Capture the cell that displays the provided text and extract its (X, Y) central coordinate. 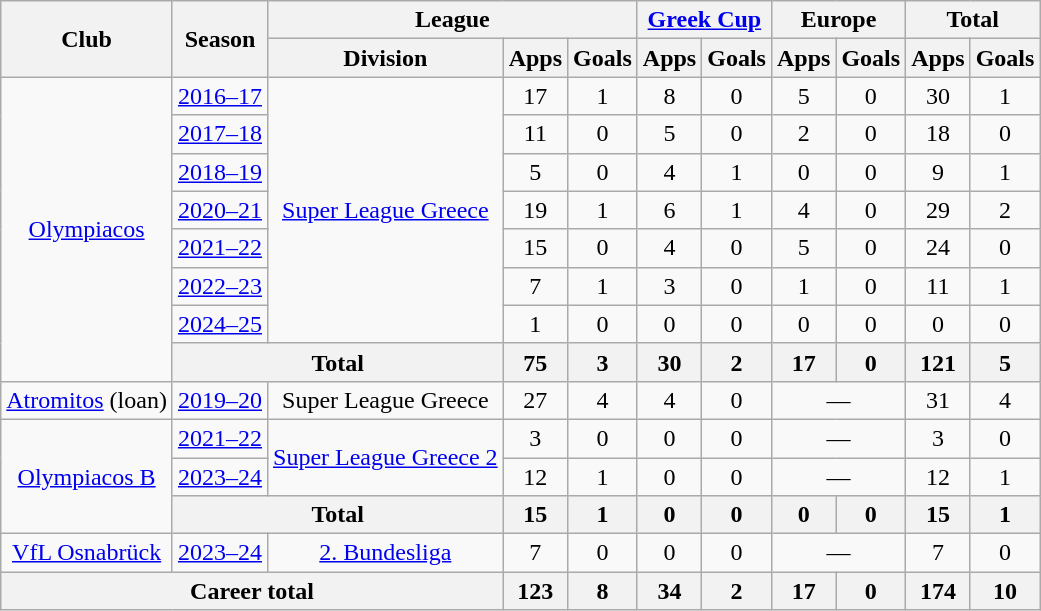
2017–18 (220, 134)
31 (938, 400)
2018–19 (220, 172)
6 (669, 210)
Super League Greece 2 (386, 457)
Division (386, 58)
Career total (252, 591)
2019–20 (220, 400)
Season (220, 39)
2024–25 (220, 324)
19 (535, 210)
Greek Cup (704, 20)
24 (938, 248)
18 (938, 134)
27 (535, 400)
2020–21 (220, 210)
Atromitos (loan) (87, 400)
VfL Osnabrück (87, 553)
Olympiacos (87, 229)
9 (938, 172)
121 (938, 362)
29 (938, 210)
123 (535, 591)
League (453, 20)
75 (535, 362)
10 (1005, 591)
Club (87, 39)
Olympiacos B (87, 476)
Europe (838, 20)
174 (938, 591)
34 (669, 591)
2016–17 (220, 96)
2022–23 (220, 286)
2. Bundesliga (386, 553)
